For the text-containing cell, return its midpoint in [X, Y] coordinate format. 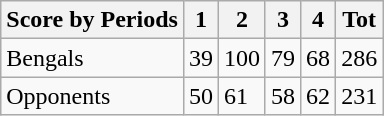
Score by Periods [92, 20]
61 [242, 96]
Opponents [92, 96]
62 [318, 96]
50 [200, 96]
79 [282, 58]
68 [318, 58]
Bengals [92, 58]
3 [282, 20]
231 [360, 96]
58 [282, 96]
4 [318, 20]
1 [200, 20]
39 [200, 58]
100 [242, 58]
2 [242, 20]
286 [360, 58]
Tot [360, 20]
